Return (x, y) of the center of cell containing provided text 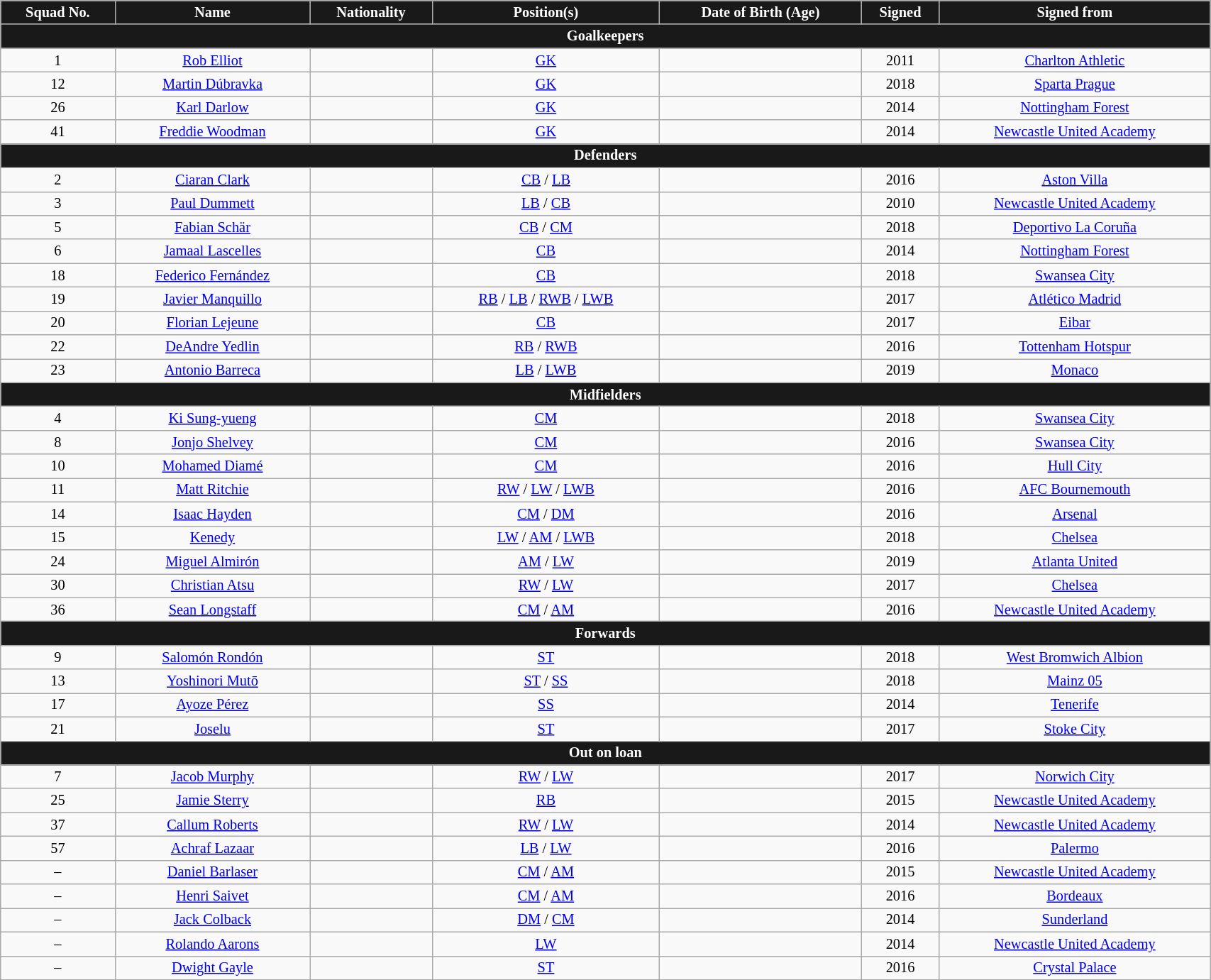
Nationality (371, 12)
Henri Saivet (213, 896)
Salomón Rondón (213, 657)
Jonjo Shelvey (213, 442)
Ayoze Pérez (213, 705)
Jamie Sterry (213, 800)
Monaco (1074, 370)
21 (58, 729)
Daniel Barlaser (213, 872)
22 (58, 347)
Tottenham Hotspur (1074, 347)
Federico Fernández (213, 275)
RW / LW / LWB (546, 490)
Kenedy (213, 538)
Hull City (1074, 466)
ST / SS (546, 681)
RB / RWB (546, 347)
Aston Villa (1074, 180)
Tenerife (1074, 705)
41 (58, 132)
13 (58, 681)
23 (58, 370)
Eibar (1074, 323)
Forwards (606, 633)
Joselu (213, 729)
36 (58, 610)
26 (58, 108)
Out on loan (606, 753)
Rolando Aarons (213, 944)
5 (58, 227)
Florian Lejeune (213, 323)
Sparta Prague (1074, 84)
Callum Roberts (213, 825)
17 (58, 705)
10 (58, 466)
DeAndre Yedlin (213, 347)
LW (546, 944)
Norwich City (1074, 776)
CB / LB (546, 180)
Squad No. (58, 12)
Matt Ritchie (213, 490)
DM / CM (546, 920)
LB / LWB (546, 370)
24 (58, 561)
2 (58, 180)
Atlético Madrid (1074, 299)
Stoke City (1074, 729)
Karl Darlow (213, 108)
19 (58, 299)
RB / LB / RWB / LWB (546, 299)
Goalkeepers (606, 36)
Christian Atsu (213, 585)
Deportivo La Coruña (1074, 227)
6 (58, 251)
Jack Colback (213, 920)
CM / DM (546, 514)
Jamaal Lascelles (213, 251)
LW / AM / LWB (546, 538)
Paul Dummett (213, 204)
Mohamed Diamé (213, 466)
Martin Dúbravka (213, 84)
Achraf Lazaar (213, 848)
LB / CB (546, 204)
West Bromwich Albion (1074, 657)
Crystal Palace (1074, 968)
Ciaran Clark (213, 180)
Mainz 05 (1074, 681)
CB / CM (546, 227)
7 (58, 776)
20 (58, 323)
Atlanta United (1074, 561)
25 (58, 800)
Palermo (1074, 848)
Freddie Woodman (213, 132)
Javier Manquillo (213, 299)
RB (546, 800)
3 (58, 204)
Jacob Murphy (213, 776)
1 (58, 60)
12 (58, 84)
14 (58, 514)
30 (58, 585)
Midfielders (606, 395)
Charlton Athletic (1074, 60)
Defenders (606, 155)
9 (58, 657)
2010 (900, 204)
Name (213, 12)
LB / LW (546, 848)
AFC Bournemouth (1074, 490)
Yoshinori Mutō (213, 681)
Position(s) (546, 12)
Bordeaux (1074, 896)
Sean Longstaff (213, 610)
Signed (900, 12)
Arsenal (1074, 514)
Date of Birth (Age) (761, 12)
Rob Elliot (213, 60)
Isaac Hayden (213, 514)
11 (58, 490)
57 (58, 848)
4 (58, 418)
2011 (900, 60)
Ki Sung-yueng (213, 418)
Antonio Barreca (213, 370)
15 (58, 538)
AM / LW (546, 561)
8 (58, 442)
Miguel Almirón (213, 561)
18 (58, 275)
Signed from (1074, 12)
SS (546, 705)
Dwight Gayle (213, 968)
Fabian Schär (213, 227)
Sunderland (1074, 920)
37 (58, 825)
